Find where the given text appears and provide that cell's center as (X, Y) coordinate. 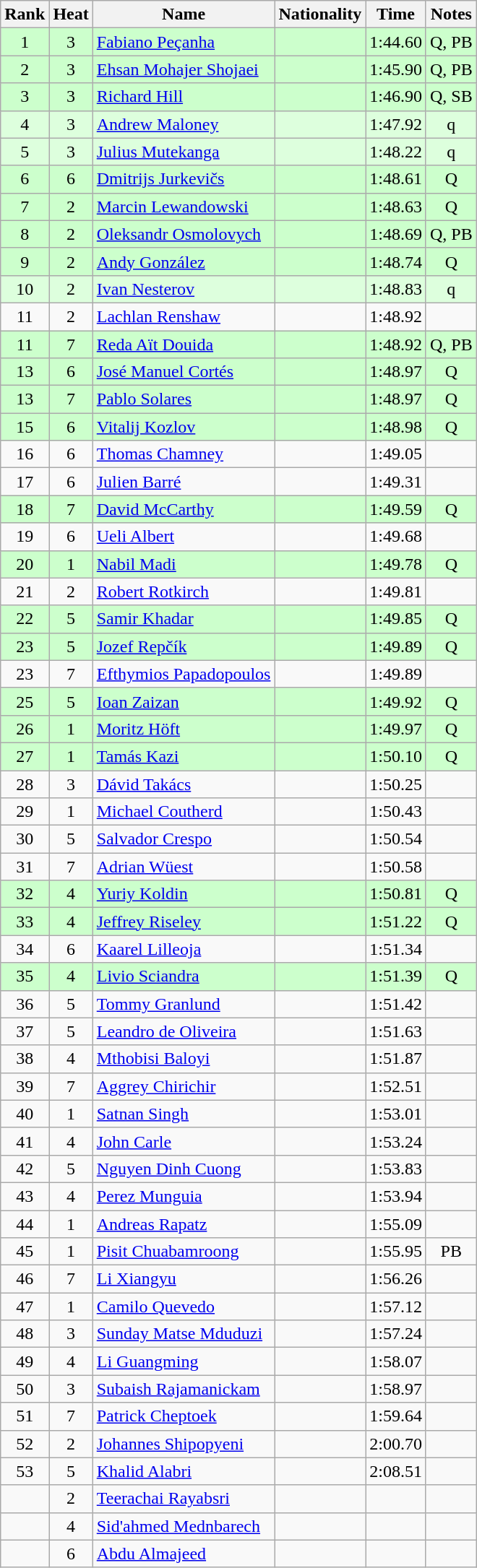
Tommy Granlund (184, 1004)
Nabil Madi (184, 564)
22 (25, 619)
Nguyen Dinh Cuong (184, 1169)
Lachlan Renshaw (184, 316)
Q, SB (451, 97)
27 (25, 756)
36 (25, 1004)
1:48.98 (396, 427)
18 (25, 509)
51 (25, 1416)
Subaish Rajamanickam (184, 1389)
41 (25, 1141)
Rank (25, 14)
48 (25, 1334)
Adrian Wüest (184, 867)
Vitalij Kozlov (184, 427)
52 (25, 1444)
1:44.60 (396, 42)
David McCarthy (184, 509)
32 (25, 894)
53 (25, 1471)
Dávid Takács (184, 784)
1:51.39 (396, 976)
1:51.22 (396, 922)
1:58.07 (396, 1361)
Patrick Cheptoek (184, 1416)
1:49.81 (396, 592)
Samir Khadar (184, 619)
Teerachai Rayabsri (184, 1499)
1:49.97 (396, 729)
Michael Coutherd (184, 812)
2:00.70 (396, 1444)
1:48.22 (396, 152)
Li Xiangyu (184, 1279)
Pisit Chuabamroong (184, 1252)
1:52.51 (396, 1086)
1:50.10 (396, 756)
17 (25, 482)
Andrew Maloney (184, 124)
Jozef Repčík (184, 646)
49 (25, 1361)
Li Guangming (184, 1361)
Name (184, 14)
25 (25, 701)
John Carle (184, 1141)
46 (25, 1279)
1:51.63 (396, 1031)
Johannes Shipopyeni (184, 1444)
8 (25, 234)
1:47.92 (396, 124)
Tamás Kazi (184, 756)
9 (25, 261)
Livio Sciandra (184, 976)
1:48.69 (396, 234)
1:55.09 (396, 1224)
Reda Aït Douida (184, 345)
Efthymios Papadopoulos (184, 674)
1:51.87 (396, 1059)
José Manuel Cortés (184, 372)
21 (25, 592)
1:49.78 (396, 564)
43 (25, 1196)
38 (25, 1059)
Yuriy Koldin (184, 894)
28 (25, 784)
Camilo Quevedo (184, 1307)
1:48.61 (396, 179)
Jeffrey Riseley (184, 922)
37 (25, 1031)
33 (25, 922)
26 (25, 729)
1:57.24 (396, 1334)
1:53.83 (396, 1169)
40 (25, 1114)
1:50.25 (396, 784)
1:50.54 (396, 839)
Dmitrijs Jurkevičs (184, 179)
1:46.90 (396, 97)
Sunday Matse Mduduzi (184, 1334)
30 (25, 839)
Kaarel Lilleoja (184, 949)
Pablo Solares (184, 399)
1:50.43 (396, 812)
1:45.90 (396, 69)
Leandro de Oliveira (184, 1031)
1:51.34 (396, 949)
Julien Barré (184, 482)
Time (396, 14)
10 (25, 289)
Khalid Alabri (184, 1471)
1:48.74 (396, 261)
42 (25, 1169)
Ioan Zaizan (184, 701)
1:58.97 (396, 1389)
1:56.26 (396, 1279)
1:49.68 (396, 537)
1:49.85 (396, 619)
1:53.01 (396, 1114)
1:59.64 (396, 1416)
1:57.12 (396, 1307)
Richard Hill (184, 97)
Ivan Nesterov (184, 289)
Oleksandr Osmolovych (184, 234)
19 (25, 537)
2:08.51 (396, 1471)
31 (25, 867)
15 (25, 427)
Robert Rotkirch (184, 592)
1:50.81 (396, 894)
Salvador Crespo (184, 839)
50 (25, 1389)
Thomas Chamney (184, 454)
35 (25, 976)
1:49.92 (396, 701)
39 (25, 1086)
PB (451, 1252)
Perez Munguia (184, 1196)
1:53.94 (396, 1196)
1:50.58 (396, 867)
1:49.59 (396, 509)
Moritz Höft (184, 729)
Ehsan Mohajer Shojaei (184, 69)
Andy González (184, 261)
Ueli Albert (184, 537)
Mthobisi Baloyi (184, 1059)
Marcin Lewandowski (184, 207)
Notes (451, 14)
44 (25, 1224)
29 (25, 812)
20 (25, 564)
Andreas Rapatz (184, 1224)
Julius Mutekanga (184, 152)
16 (25, 454)
1:49.05 (396, 454)
47 (25, 1307)
1:48.63 (396, 207)
Abdu Almajeed (184, 1554)
Aggrey Chirichir (184, 1086)
Fabiano Peçanha (184, 42)
45 (25, 1252)
1:49.31 (396, 482)
1:53.24 (396, 1141)
1:48.83 (396, 289)
Sid'ahmed Mednbarech (184, 1526)
Satnan Singh (184, 1114)
1:51.42 (396, 1004)
1:55.95 (396, 1252)
Heat (71, 14)
Nationality (320, 14)
34 (25, 949)
